Capture the cell that displays the provided text and extract its [X, Y] central coordinate. 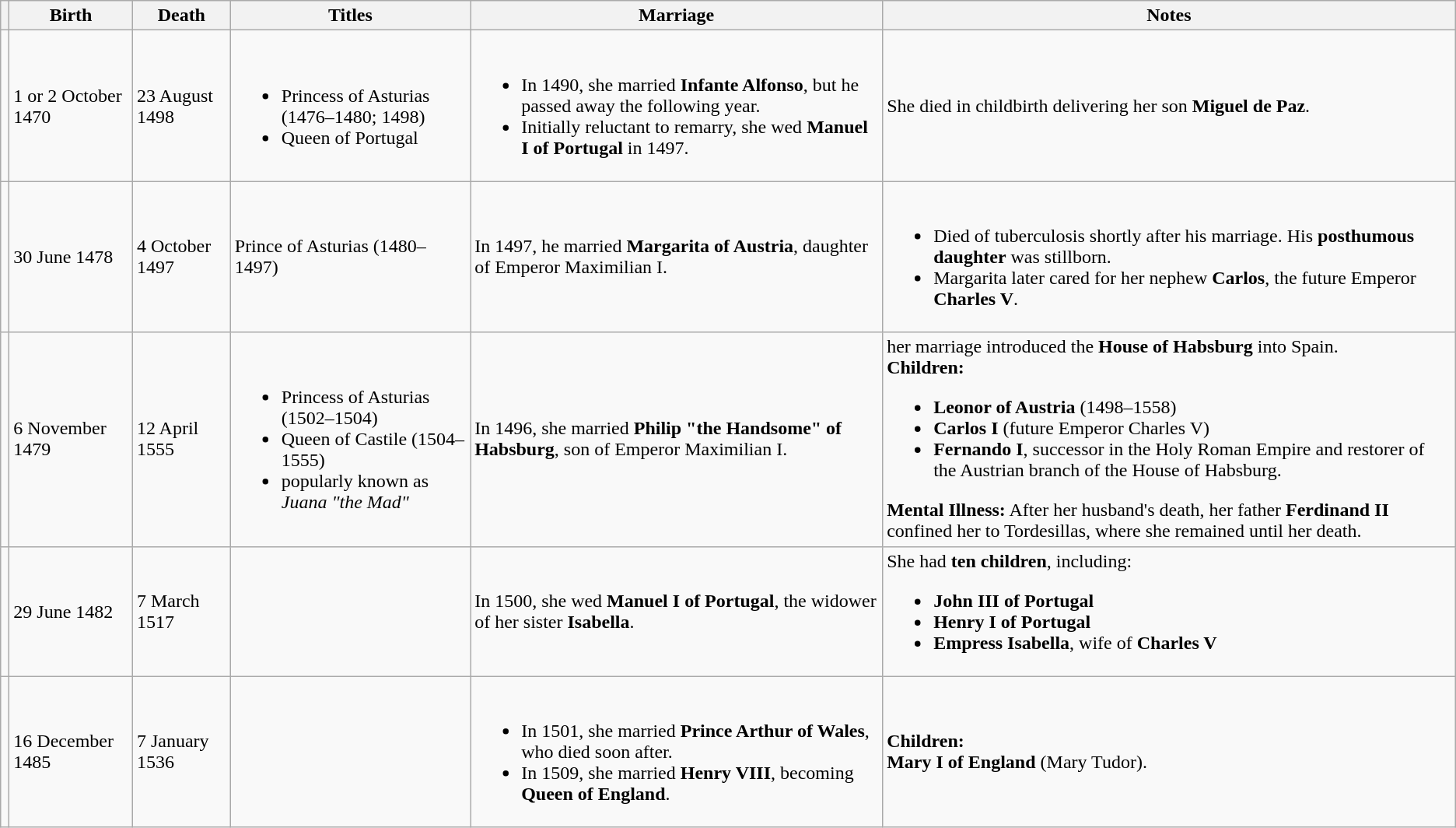
In 1500, she wed Manuel I of Portugal, the widower of her sister Isabella. [677, 612]
23 August 1498 [181, 106]
16 December 1485 [72, 752]
In 1490, she married Infante Alfonso, but he passed away the following year.Initially reluctant to remarry, she wed Manuel I of Portugal in 1497. [677, 106]
Marriage [677, 16]
4 October 1497 [181, 257]
Birth [72, 16]
Titles [350, 16]
Prince of Asturias (1480–1497) [350, 257]
30 June 1478 [72, 257]
She died in childbirth delivering her son Miguel de Paz. [1170, 106]
In 1496, she married Philip "the Handsome" of Habsburg, son of Emperor Maximilian I. [677, 439]
6 November 1479 [72, 439]
In 1501, she married Prince Arthur of Wales, who died soon after.In 1509, she married Henry VIII, becoming Queen of England. [677, 752]
7 January 1536 [181, 752]
Notes [1170, 16]
She had ten children, including:John III of PortugalHenry I of PortugalEmpress Isabella, wife of Charles V [1170, 612]
Death [181, 16]
Princess of Asturias (1502–1504)Queen of Castile (1504–1555)popularly known as Juana "the Mad" [350, 439]
In 1497, he married Margarita of Austria, daughter of Emperor Maximilian I. [677, 257]
Princess of Asturias (1476–1480; 1498)Queen of Portugal [350, 106]
7 March 1517 [181, 612]
12 April 1555 [181, 439]
29 June 1482 [72, 612]
1 or 2 October 1470 [72, 106]
Children:Mary I of England (Mary Tudor). [1170, 752]
